Find where the given text appears and provide that cell's center as [X, Y] coordinate. 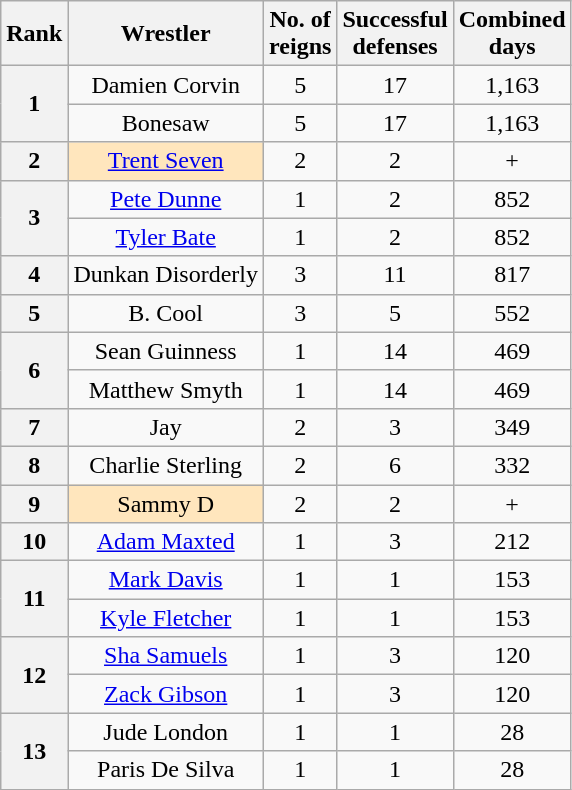
Rank [34, 34]
12 [34, 675]
Sammy D [166, 503]
349 [512, 427]
B. Cool [166, 313]
13 [34, 751]
Zack Gibson [166, 694]
Wrestler [166, 34]
Pete Dunne [166, 199]
7 [34, 427]
9 [34, 503]
Damien Corvin [166, 85]
Mark Davis [166, 580]
Matthew Smyth [166, 389]
552 [512, 313]
212 [512, 542]
Combineddays [512, 34]
817 [512, 275]
Sha Samuels [166, 656]
Charlie Sterling [166, 465]
Bonesaw [166, 123]
332 [512, 465]
Kyle Fletcher [166, 618]
Tyler Bate [166, 237]
Paris De Silva [166, 770]
Jude London [166, 732]
Trent Seven [166, 161]
Adam Maxted [166, 542]
No. ofreigns [300, 34]
Dunkan Disorderly [166, 275]
4 [34, 275]
Sean Guinness [166, 351]
Successfuldefenses [395, 34]
Jay [166, 427]
8 [34, 465]
10 [34, 542]
